Return the [x, y] coordinate for the center point of the cell that contains the specified text.  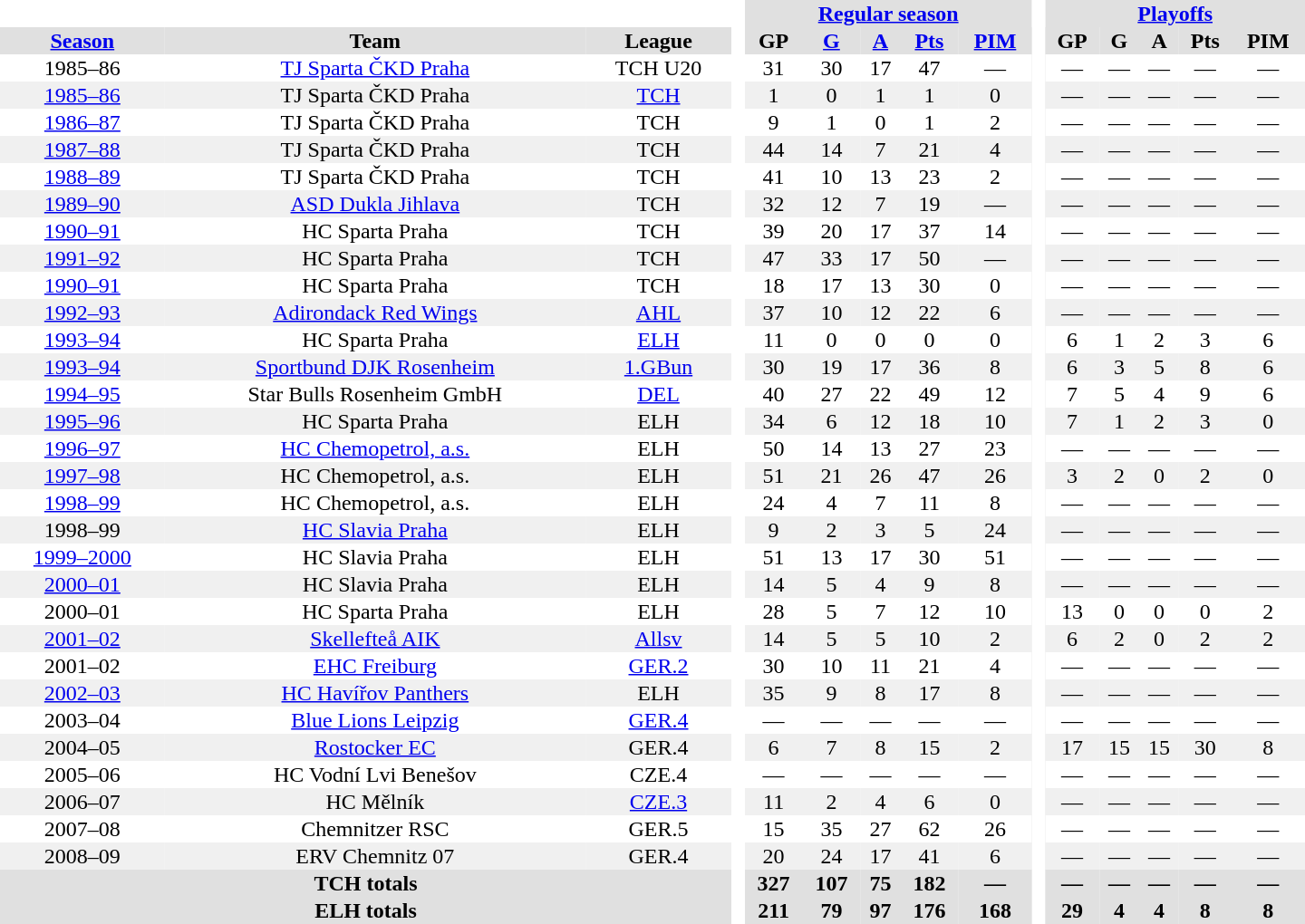
1.GBun [658, 367]
1986–87 [82, 122]
1989–90 [82, 204]
28 [774, 611]
TCH U20 [658, 68]
2005–06 [82, 775]
Rostocker EC [375, 747]
36 [930, 367]
1996–97 [82, 448]
176 [930, 910]
Playoffs [1174, 14]
1995–96 [82, 421]
1988–89 [82, 177]
97 [880, 910]
1997–98 [82, 476]
ERV Chemnitz 07 [375, 856]
1992–93 [82, 313]
79 [832, 910]
ASD Dukla Jihlava [375, 204]
32 [774, 204]
2002–03 [82, 693]
2008–09 [82, 856]
EHC Freiburg [375, 666]
33 [832, 258]
ELH totals [366, 910]
Regular season [888, 14]
Adirondack Red Wings [375, 313]
CZE.3 [658, 802]
29 [1071, 910]
327 [774, 883]
Skellefteå AIK [375, 639]
GER.2 [658, 666]
39 [774, 231]
GER.5 [658, 829]
1999–2000 [82, 557]
Blue Lions Leipzig [375, 720]
2004–05 [82, 747]
1991–92 [82, 258]
HC Vodní Lvi Benešov [375, 775]
Sportbund DJK Rosenheim [375, 367]
Star Bulls Rosenheim GmbH [375, 394]
TCH totals [366, 883]
75 [880, 883]
AHL [658, 313]
49 [930, 394]
Season [82, 41]
34 [774, 421]
Team [375, 41]
211 [774, 910]
HC Havířov Panthers [375, 693]
44 [774, 149]
31 [774, 68]
182 [930, 883]
2003–04 [82, 720]
1987–88 [82, 149]
40 [774, 394]
1994–95 [82, 394]
Allsv [658, 639]
168 [995, 910]
2006–07 [82, 802]
League [658, 41]
HC Mělník [375, 802]
Chemnitzer RSC [375, 829]
107 [832, 883]
2007–08 [82, 829]
CZE.4 [658, 775]
62 [930, 829]
DEL [658, 394]
